Extract the [X, Y] coordinate from the center of the cell holding the provided text.  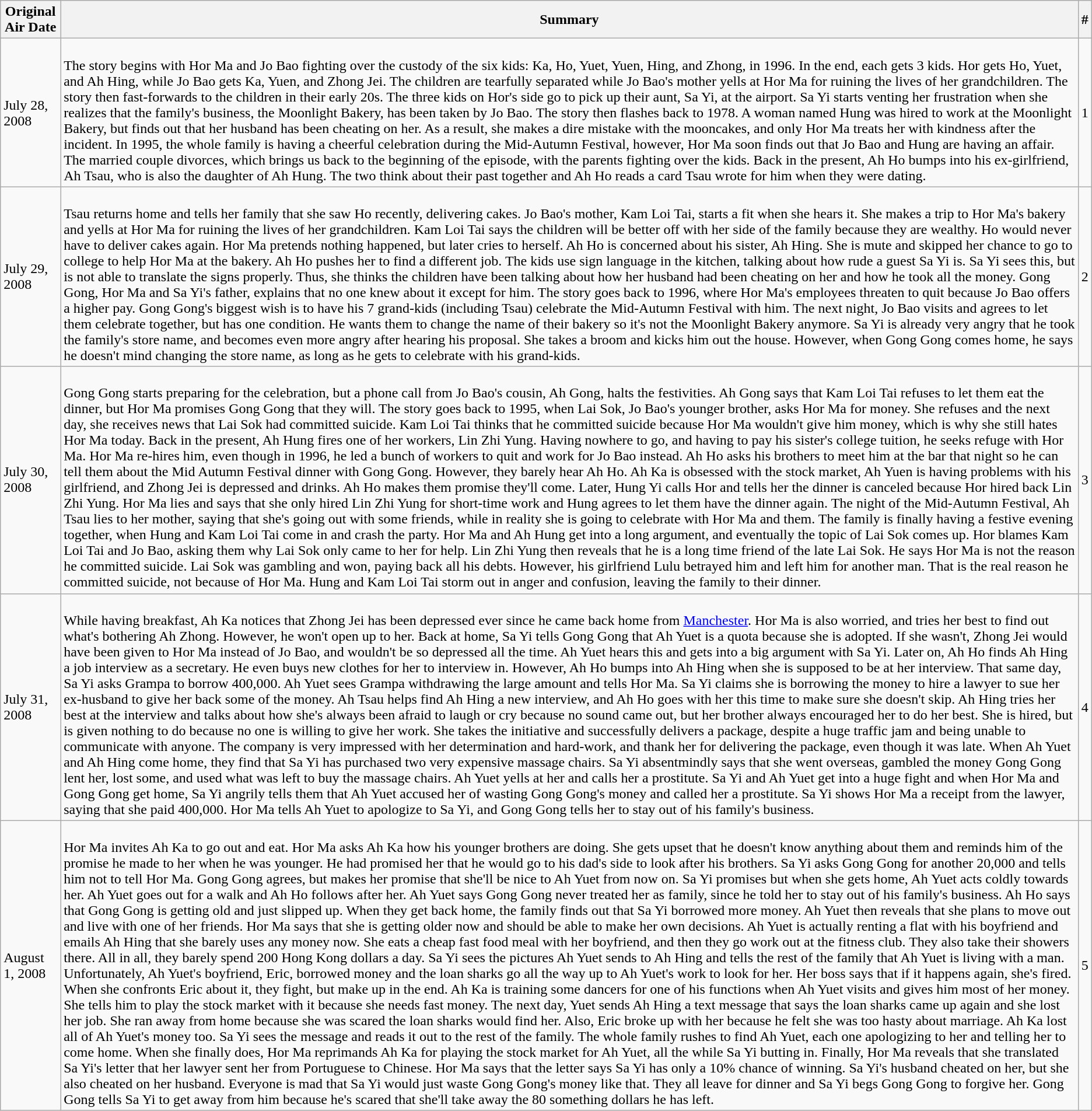
1 [1085, 113]
July 30, 2008 [30, 480]
July 31, 2008 [30, 707]
# [1085, 20]
Original Air Date [30, 20]
4 [1085, 707]
July 28, 2008 [30, 113]
2 [1085, 277]
July 29, 2008 [30, 277]
5 [1085, 965]
3 [1085, 480]
Summary [569, 20]
August 1, 2008 [30, 965]
